Search for the cell housing the specified text and yield its [X, Y] center coordinate. 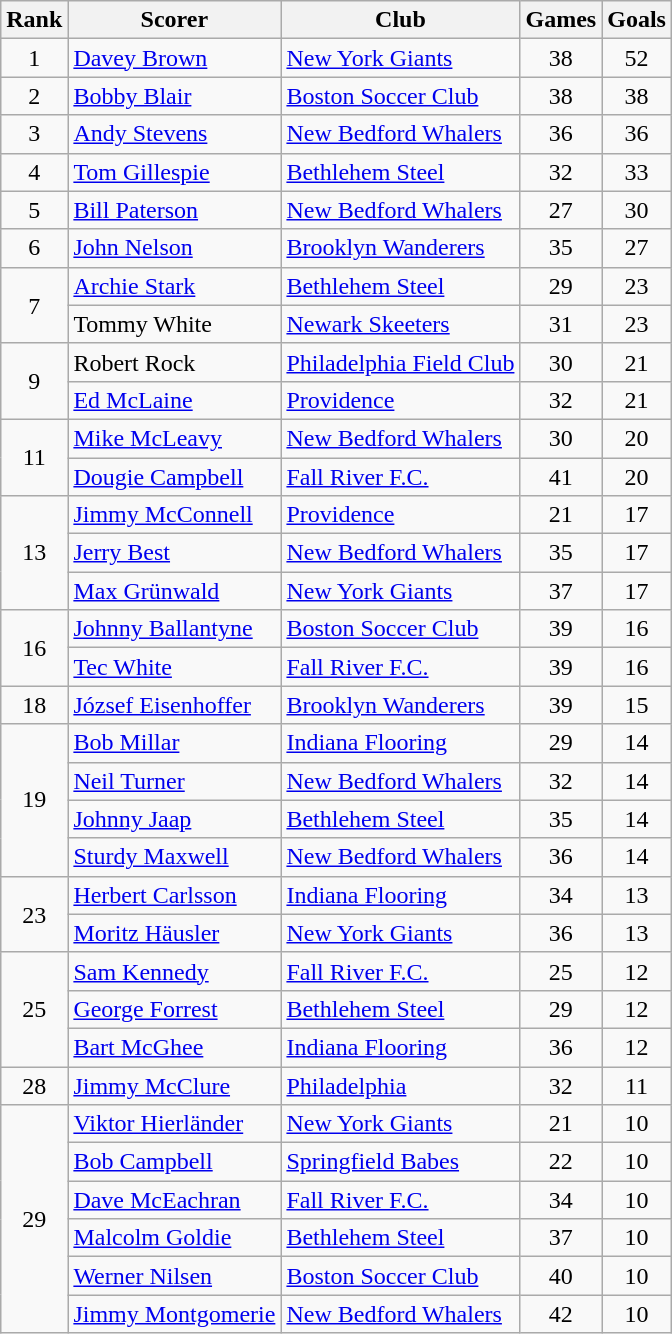
2 [34, 96]
Rank [34, 20]
Viktor Hierländer [174, 1124]
Ed McLaine [174, 400]
6 [34, 248]
22 [561, 1162]
41 [561, 477]
Springfield Babes [400, 1162]
Dougie Campbell [174, 477]
Games [561, 20]
Bob Millar [174, 743]
Scorer [174, 20]
Dave McEachran [174, 1200]
Archie Stark [174, 286]
Malcolm Goldie [174, 1238]
7 [34, 305]
Sturdy Maxwell [174, 857]
Jerry Best [174, 553]
31 [561, 324]
Bobby Blair [174, 96]
Sam Kennedy [174, 971]
33 [637, 172]
John Nelson [174, 248]
28 [34, 1085]
15 [637, 705]
18 [34, 705]
42 [561, 1314]
Andy Stevens [174, 134]
3 [34, 134]
Bill Paterson [174, 210]
Tec White [174, 667]
Bart McGhee [174, 1047]
Max Grünwald [174, 591]
Mike McLeavy [174, 438]
Tom Gillespie [174, 172]
5 [34, 210]
Davey Brown [174, 58]
40 [561, 1276]
4 [34, 172]
52 [637, 58]
Goals [637, 20]
Robert Rock [174, 362]
Bob Campbell [174, 1162]
Werner Nilsen [174, 1276]
Jimmy McClure [174, 1085]
Newark Skeeters [400, 324]
Club [400, 20]
Moritz Häusler [174, 933]
1 [34, 58]
Philadelphia [400, 1085]
19 [34, 800]
Tommy White [174, 324]
George Forrest [174, 1009]
Herbert Carlsson [174, 895]
Jimmy Montgomerie [174, 1314]
Philadelphia Field Club [400, 362]
József Eisenhoffer [174, 705]
Johnny Ballantyne [174, 629]
Jimmy McConnell [174, 515]
9 [34, 381]
Neil Turner [174, 781]
Johnny Jaap [174, 819]
